Determine the (x, y) coordinate at the center of the cell enclosing the given text.  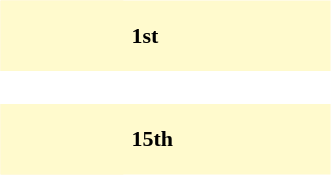
1st (228, 35)
15th (228, 139)
